Find where the given text appears and provide that cell's center as (x, y) coordinate. 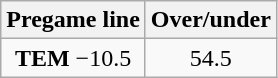
54.5 (210, 58)
Pregame line (74, 20)
Over/under (210, 20)
TEM −10.5 (74, 58)
